Identify which cell holds the provided text, then report its [X, Y] central coordinate. 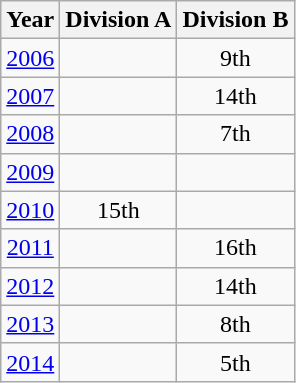
Division A [118, 20]
Year [30, 20]
2010 [30, 210]
16th [236, 248]
7th [236, 134]
2008 [30, 134]
2013 [30, 324]
15th [118, 210]
8th [236, 324]
2014 [30, 362]
9th [236, 58]
2012 [30, 286]
2011 [30, 248]
2007 [30, 96]
5th [236, 362]
Division B [236, 20]
2006 [30, 58]
2009 [30, 172]
